Scan for the cell matching the given text and deliver its (x, y) coordinate at center. 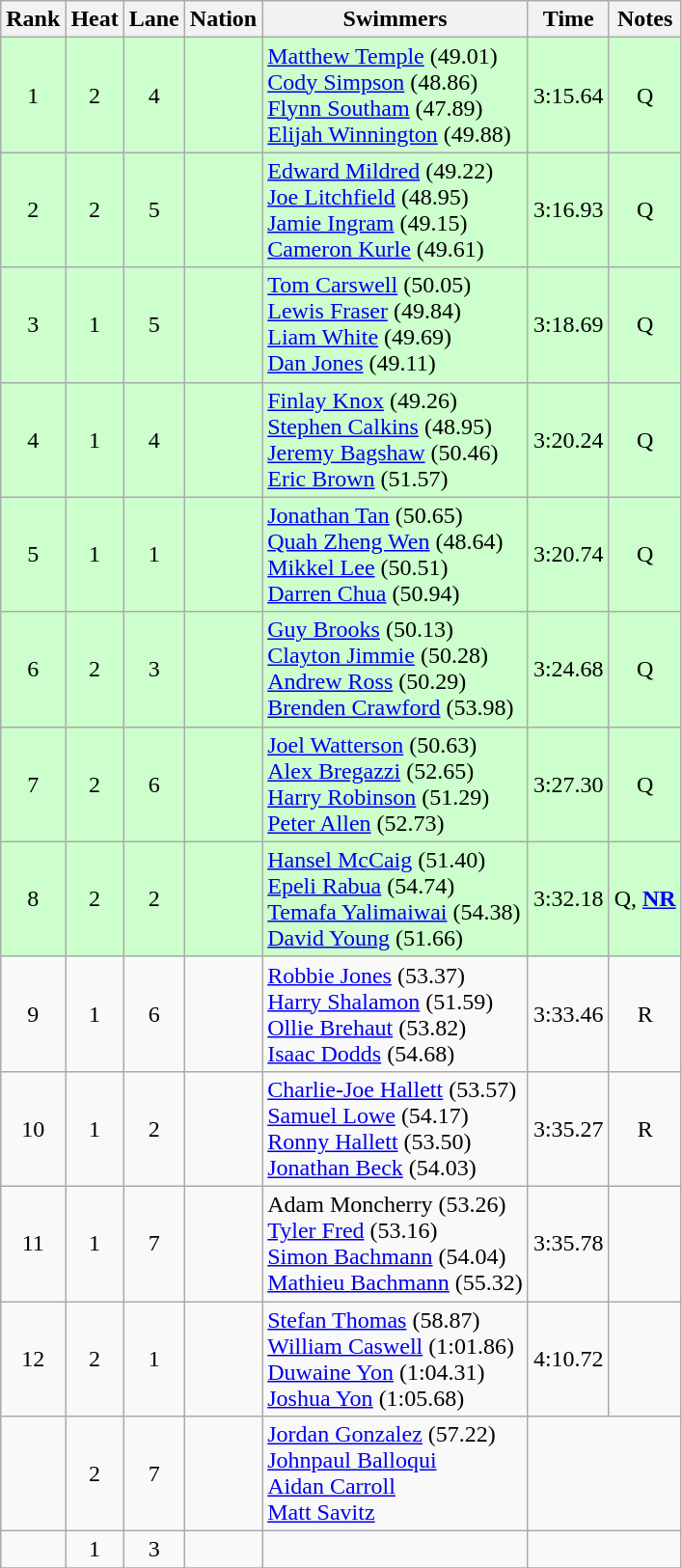
Swimmers (396, 19)
Time (568, 19)
Matthew Temple (49.01)Cody Simpson (48.86)Flynn Southam (47.89)Elijah Winnington (49.88) (396, 95)
Joel Watterson (50.63)Alex Bregazzi (52.65)Harry Robinson (51.29)Peter Allen (52.73) (396, 784)
Tom Carswell (50.05)Lewis Fraser (49.84)Liam White (49.69)Dan Jones (49.11) (396, 324)
10 (33, 1129)
Charlie-Joe Hallett (53.57)Samuel Lowe (54.17)Ronny Hallett (53.50)Jonathan Beck (54.03) (396, 1129)
Finlay Knox (49.26)Stephen Calkins (48.95)Jeremy Bagshaw (50.46)Eric Brown (51.57) (396, 440)
11 (33, 1243)
Hansel McCaig (51.40)Epeli Rabua (54.74)Temafa Yalimaiwai (54.38)David Young (51.66) (396, 899)
3:16.93 (568, 210)
3:27.30 (568, 784)
3:18.69 (568, 324)
3:20.24 (568, 440)
Lane (154, 19)
3:35.27 (568, 1129)
9 (33, 1013)
Robbie Jones (53.37)Harry Shalamon (51.59)Ollie Brehaut (53.82)Isaac Dodds (54.68) (396, 1013)
3:35.78 (568, 1243)
Q, NR (644, 899)
3:24.68 (568, 670)
Nation (223, 19)
3:15.64 (568, 95)
3:33.46 (568, 1013)
8 (33, 899)
Rank (33, 19)
Notes (644, 19)
4:10.72 (568, 1359)
3:20.74 (568, 554)
Guy Brooks (50.13)Clayton Jimmie (50.28)Andrew Ross (50.29)Brenden Crawford (53.98) (396, 670)
Jordan Gonzalez (57.22)Johnpaul Balloqui Aidan CarrollMatt Savitz (396, 1474)
Jonathan Tan (50.65)Quah Zheng Wen (48.64)Mikkel Lee (50.51)Darren Chua (50.94) (396, 554)
3:32.18 (568, 899)
Stefan Thomas (58.87)William Caswell (1:01.86)Duwaine Yon (1:04.31)Joshua Yon (1:05.68) (396, 1359)
12 (33, 1359)
Heat (95, 19)
Edward Mildred (49.22)Joe Litchfield (48.95)Jamie Ingram (49.15)Cameron Kurle (49.61) (396, 210)
Adam Moncherry (53.26)Tyler Fred (53.16)Simon Bachmann (54.04)Mathieu Bachmann (55.32) (396, 1243)
